Return [X, Y] of the center of cell containing provided text 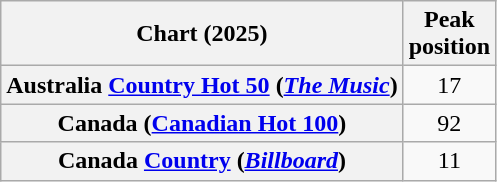
17 [449, 85]
Canada (Canadian Hot 100) [202, 123]
11 [449, 161]
Australia Country Hot 50 (The Music) [202, 85]
Peakposition [449, 34]
Canada Country (Billboard) [202, 161]
Chart (2025) [202, 34]
92 [449, 123]
